Locate the cell with the specified text and output its [X, Y] center coordinate. 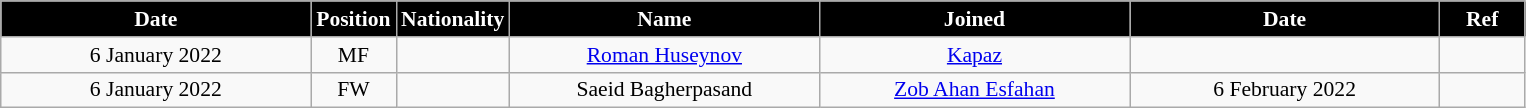
Saeid Bagherpasand [664, 90]
Kapaz [974, 55]
Joined [974, 19]
MF [354, 55]
Ref [1482, 19]
Name [664, 19]
6 February 2022 [1285, 90]
Nationality [452, 19]
Position [354, 19]
Roman Huseynov [664, 55]
FW [354, 90]
Zob Ahan Esfahan [974, 90]
